Capture the cell that displays the provided text and extract its [X, Y] central coordinate. 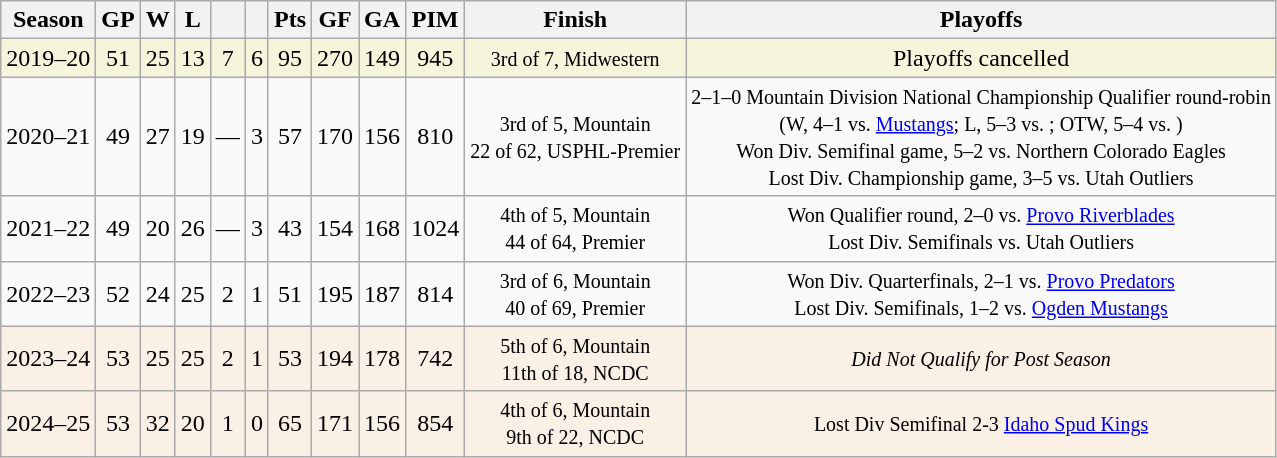
GA [382, 20]
178 [382, 358]
52 [118, 294]
24 [158, 294]
3rd of 6, Mountain40 of 69, Premier [576, 294]
6 [256, 58]
2019–20 [48, 58]
5th of 6, Mountain11th of 18, NCDC [576, 358]
4th of 6, Mountain9th of 22, NCDC [576, 424]
32 [158, 424]
W [158, 20]
187 [382, 294]
2024–25 [48, 424]
Did Not Qualify for Post Season [982, 358]
27 [158, 136]
2023–24 [48, 358]
3rd of 5, Mountain22 of 62, USPHL-Premier [576, 136]
171 [336, 424]
Won Qualifier round, 2–0 vs. Provo RiverbladesLost Div. Semifinals vs. Utah Outliers [982, 228]
2020–21 [48, 136]
Finish [576, 20]
65 [290, 424]
1024 [436, 228]
2022–23 [48, 294]
945 [436, 58]
7 [228, 58]
57 [290, 136]
854 [436, 424]
PIM [436, 20]
742 [436, 358]
195 [336, 294]
814 [436, 294]
Won Div. Quarterfinals, 2–1 vs. Provo PredatorsLost Div. Semifinals, 1–2 vs. Ogden Mustangs [982, 294]
13 [192, 58]
95 [290, 58]
149 [382, 58]
L [192, 20]
Season [48, 20]
194 [336, 358]
0 [256, 424]
3rd of 7, Midwestern [576, 58]
168 [382, 228]
Lost Div Semifinal 2-3 Idaho Spud Kings [982, 424]
154 [336, 228]
26 [192, 228]
GP [118, 20]
270 [336, 58]
GF [336, 20]
4th of 5, Mountain44 of 64, Premier [576, 228]
19 [192, 136]
2021–22 [48, 228]
Playoffs [982, 20]
Pts [290, 20]
810 [436, 136]
43 [290, 228]
170 [336, 136]
Playoffs cancelled [982, 58]
